Search for the cell housing the specified text and yield its [x, y] center coordinate. 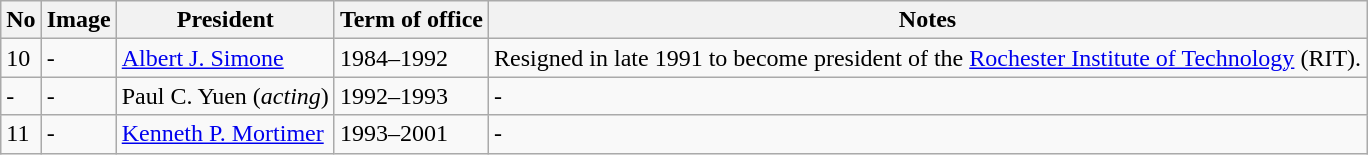
No [21, 20]
11 [21, 134]
Kenneth P. Mortimer [225, 134]
1984–1992 [411, 58]
10 [21, 58]
1992–1993 [411, 96]
Notes [927, 20]
Image [78, 20]
President [225, 20]
Albert J. Simone [225, 58]
1993–2001 [411, 134]
Resigned in late 1991 to become president of the Rochester Institute of Technology (RIT). [927, 58]
Paul C. Yuen (acting) [225, 96]
Term of office [411, 20]
